Provide the [x, y] coordinate of the cell's center where the given text is located.  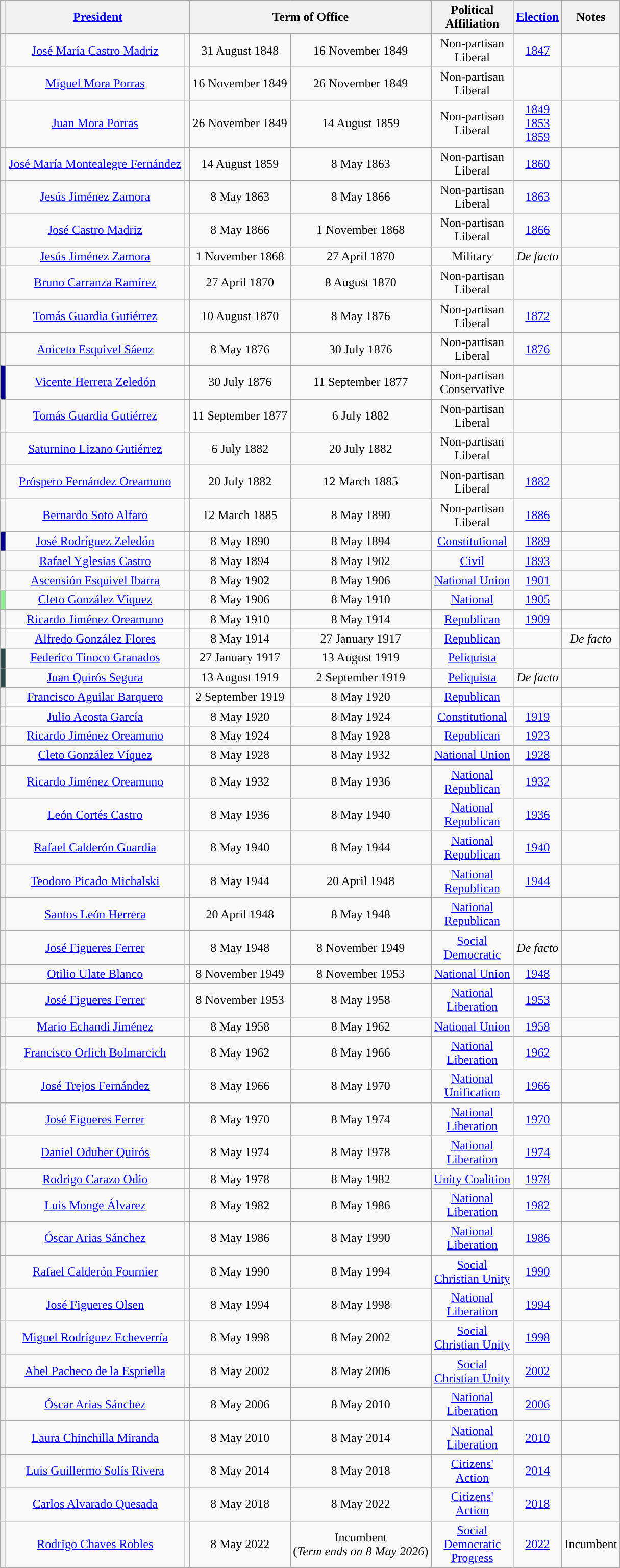
1936 [538, 815]
Francisco Orlich Bolmarcich [95, 1052]
1990 [538, 1271]
1966 [538, 1086]
Luis Guillermo Solís Rivera [95, 1471]
8 August 1870 [361, 283]
1919 [538, 716]
Santos León Herrera [95, 915]
Juan Mora Porras [95, 124]
Rodrigo Carazo Odio [95, 1179]
1940 [538, 848]
1923 [538, 736]
Ascensión Esquivel Ibarra [95, 580]
1886 [538, 516]
1953 [538, 1000]
31 August 1848 [240, 50]
1994 [538, 1305]
Laura Chinchilla Miranda [95, 1437]
Miguel Rodríguez Echeverría [95, 1338]
Rafael Calderón Fournier [95, 1271]
Abel Pacheco de la Espriella [95, 1371]
José Figueres Olsen [95, 1305]
Miguel Mora Porras [95, 84]
1863 [538, 197]
2006 [538, 1405]
José María Castro Madriz [95, 50]
1970 [538, 1119]
1905 [538, 600]
2010 [538, 1437]
2022 [538, 1544]
1978 [538, 1179]
José Rodríguez Zeledón [95, 542]
Political Affiliation [473, 17]
1876 [538, 349]
10 August 1870 [240, 315]
Rafael Calderón Guardia [95, 848]
2018 [538, 1504]
Alfredo González Flores [95, 639]
2014 [538, 1471]
Teodoro Picado Michalski [95, 881]
Bernardo Soto Alfaro [95, 516]
1872 [538, 315]
Carlos Alvarado Quesada [95, 1504]
2002 [538, 1371]
José María Montealegre Fernández [95, 163]
Luis Monge Álvarez [95, 1205]
Social Democratic [473, 947]
Term of Office [310, 17]
Juan Quirós Segura [95, 677]
Incumbent [591, 1544]
Aniceto Esquivel Sáenz [95, 349]
1974 [538, 1153]
Incumbent(Term ends on 8 May 2026) [361, 1544]
Otilio Ulate Blanco [95, 974]
Vicente Herrera Zeledón [95, 382]
Social Democratic Progress [473, 1544]
1901 [538, 580]
Federico Tinoco Granados [95, 658]
Saturnino Lizano Gutiérrez [95, 449]
Notes [591, 17]
Unity Coalition [473, 1179]
Military [473, 256]
Mario Echandi Jiménez [95, 1026]
1889 [538, 542]
1882 [538, 482]
1847 [538, 50]
1986 [538, 1238]
National Unification [473, 1086]
1909 [538, 619]
1928 [538, 755]
1944 [538, 881]
León Cortés Castro [95, 815]
Francisco Aguilar Barquero [95, 697]
1948 [538, 974]
1998 [538, 1338]
President [98, 17]
Bruno Carranza Ramírez [95, 283]
1893 [538, 561]
Julio Acosta García [95, 716]
1958 [538, 1026]
Próspero Fernández Oreamuno [95, 482]
Rodrigo Chaves Robles [95, 1544]
José Trejos Fernández [95, 1086]
1866 [538, 230]
Rafael Yglesias Castro [95, 561]
José Castro Madriz [95, 230]
Non-partisan Conservative [473, 382]
Election [538, 17]
1962 [538, 1052]
1860 [538, 163]
1932 [538, 781]
National [473, 600]
184918531859 [538, 124]
Daniel Oduber Quirós [95, 1153]
1982 [538, 1205]
Civil [473, 561]
